Search for the cell housing the specified text and yield its [x, y] center coordinate. 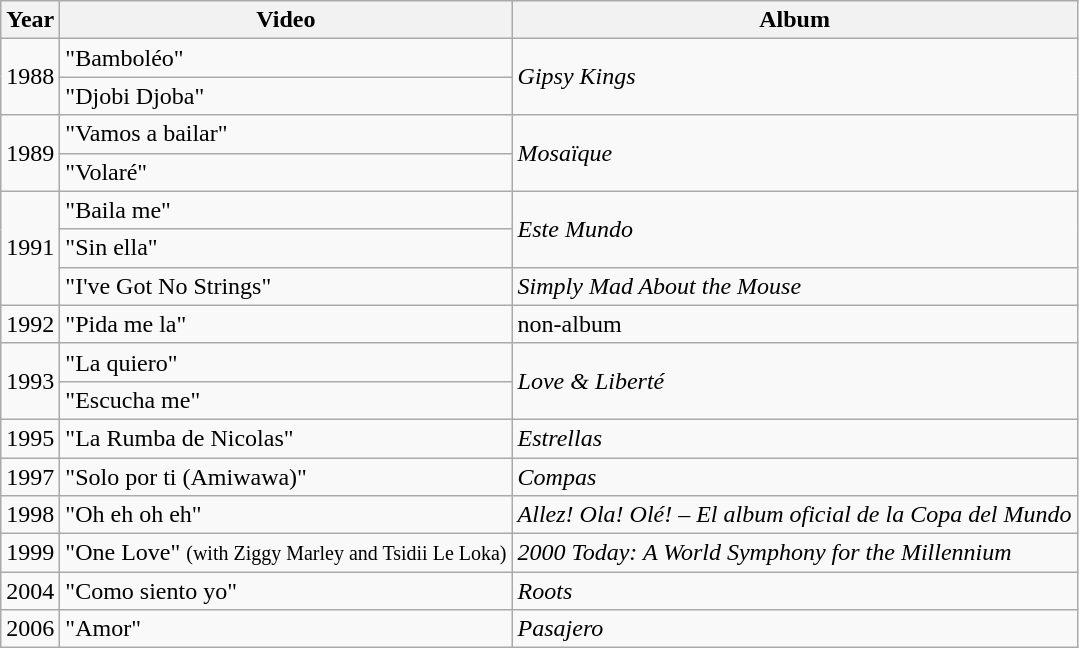
1989 [30, 153]
"One Love" (with Ziggy Marley and Tsidii Le Loka) [286, 553]
"Baila me" [286, 210]
"Vamos a bailar" [286, 134]
Video [286, 20]
Love & Liberté [794, 381]
Compas [794, 477]
"Amor" [286, 629]
"Como siento yo" [286, 591]
"Escucha me" [286, 400]
2000 Today: A World Symphony for the Millennium [794, 553]
Album [794, 20]
"La quiero" [286, 362]
Simply Mad About the Mouse [794, 286]
"I've Got No Strings" [286, 286]
Mosaïque [794, 153]
1995 [30, 438]
1991 [30, 248]
"Oh eh oh eh" [286, 515]
2006 [30, 629]
Year [30, 20]
Pasajero [794, 629]
1993 [30, 381]
"Volaré" [286, 172]
"Pida me la" [286, 324]
Estrellas [794, 438]
1999 [30, 553]
Allez! Ola! Olé! – El album oficial de la Copa del Mundo [794, 515]
2004 [30, 591]
1997 [30, 477]
Este Mundo [794, 229]
"Bamboléo" [286, 58]
1988 [30, 77]
"La Rumba de Nicolas" [286, 438]
1992 [30, 324]
"Solo por ti (Amiwawa)" [286, 477]
"Djobi Djoba" [286, 96]
1998 [30, 515]
Roots [794, 591]
Gipsy Kings [794, 77]
"Sin ella" [286, 248]
non-album [794, 324]
